Identify which cell holds the provided text, then report its [X, Y] central coordinate. 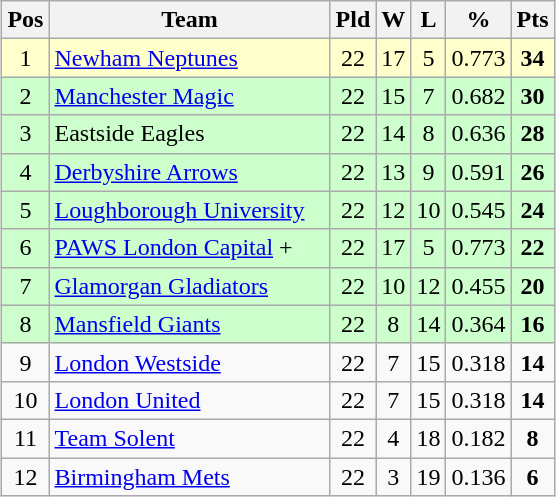
0.545 [478, 210]
London Westside [190, 362]
W [394, 20]
Loughborough University [190, 210]
0.636 [478, 134]
0.136 [478, 477]
0.682 [478, 96]
Mansfield Giants [190, 324]
0.455 [478, 286]
0.591 [478, 172]
19 [428, 477]
11 [26, 438]
0.364 [478, 324]
18 [428, 438]
30 [532, 96]
Pld [353, 20]
0.182 [478, 438]
Team [190, 20]
Derbyshire Arrows [190, 172]
24 [532, 210]
1 [26, 58]
Birmingham Mets [190, 477]
Pos [26, 20]
% [478, 20]
Glamorgan Gladiators [190, 286]
2 [26, 96]
Team Solent [190, 438]
Eastside Eagles [190, 134]
26 [532, 172]
Newham Neptunes [190, 58]
28 [532, 134]
13 [394, 172]
London United [190, 400]
PAWS London Capital + [190, 248]
Manchester Magic [190, 96]
34 [532, 58]
L [428, 20]
20 [532, 286]
16 [532, 324]
Pts [532, 20]
